Search for the cell housing the specified text and yield its (X, Y) center coordinate. 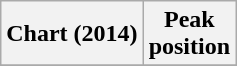
Peakposition (189, 34)
Chart (2014) (72, 34)
